Search for the cell housing the specified text and yield its (x, y) center coordinate. 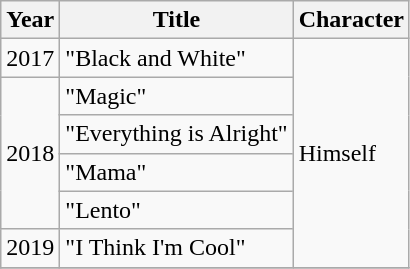
2019 (30, 248)
"I Think I'm Cool" (176, 248)
Himself (351, 153)
Year (30, 20)
2018 (30, 153)
Title (176, 20)
"Magic" (176, 96)
Character (351, 20)
2017 (30, 58)
"Mama" (176, 172)
"Everything is Alright" (176, 134)
"Black and White" (176, 58)
"Lento" (176, 210)
